Determine the (X, Y) coordinate at the center of the cell enclosing the given text.  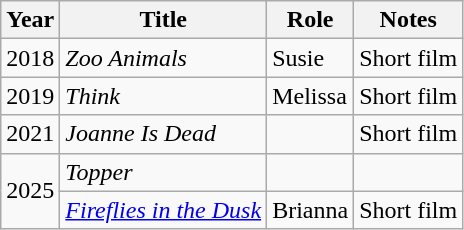
Melissa (310, 96)
Zoo Animals (164, 58)
Think (164, 96)
Joanne Is Dead (164, 134)
Brianna (310, 210)
Notes (408, 20)
Susie (310, 58)
2019 (30, 96)
Year (30, 20)
2018 (30, 58)
Topper (164, 172)
2021 (30, 134)
2025 (30, 191)
Title (164, 20)
Fireflies in the Dusk (164, 210)
Role (310, 20)
